Return (X, Y) of the center of cell containing provided text 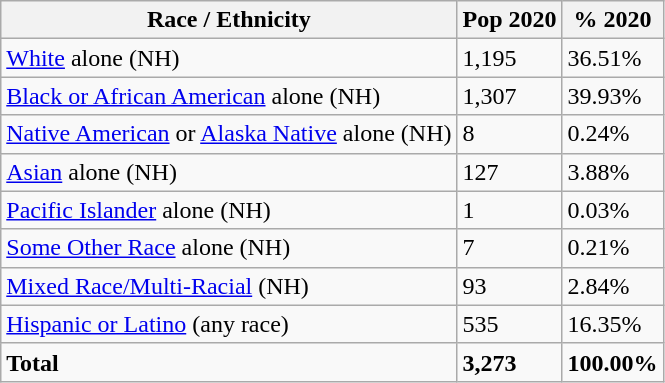
Some Other Race alone (NH) (229, 248)
Asian alone (NH) (229, 172)
Mixed Race/Multi-Racial (NH) (229, 286)
1 (510, 210)
100.00% (612, 362)
Hispanic or Latino (any race) (229, 324)
White alone (NH) (229, 58)
127 (510, 172)
Pacific Islander alone (NH) (229, 210)
36.51% (612, 58)
16.35% (612, 324)
3,273 (510, 362)
Native American or Alaska Native alone (NH) (229, 134)
0.24% (612, 134)
39.93% (612, 96)
8 (510, 134)
535 (510, 324)
% 2020 (612, 20)
Black or African American alone (NH) (229, 96)
Race / Ethnicity (229, 20)
0.21% (612, 248)
93 (510, 286)
0.03% (612, 210)
1,195 (510, 58)
2.84% (612, 286)
Total (229, 362)
Pop 2020 (510, 20)
7 (510, 248)
3.88% (612, 172)
1,307 (510, 96)
